For the text-containing cell, return its midpoint in [x, y] coordinate format. 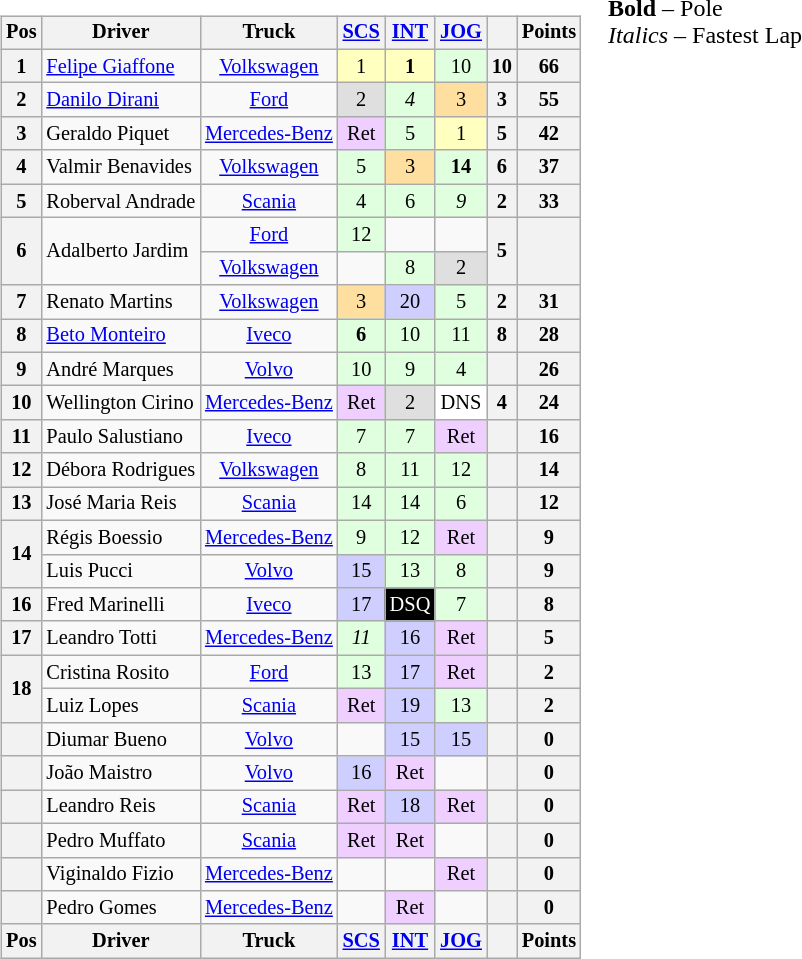
Wellington Cirino [120, 403]
31 [549, 302]
Régis Boessio [120, 537]
DNS [461, 403]
Adalberto Jardim [120, 252]
Cristina Rosito [120, 672]
João Maistro [120, 773]
Danilo Dirani [120, 100]
Roberval Andrade [120, 201]
33 [549, 201]
Luis Pucci [120, 571]
Beto Monteiro [120, 336]
Paulo Salustiano [120, 437]
24 [549, 403]
Leandro Reis [120, 807]
19 [410, 706]
Leandro Totti [120, 638]
Débora Rodrigues [120, 470]
Renato Martins [120, 302]
42 [549, 134]
55 [549, 100]
20 [410, 302]
Felipe Giaffone [120, 66]
Fred Marinelli [120, 605]
Pedro Muffato [120, 840]
Pedro Gomes [120, 908]
Valmir Benavides [120, 167]
37 [549, 167]
André Marques [120, 369]
Diumar Bueno [120, 739]
66 [549, 66]
28 [549, 336]
Geraldo Piquet [120, 134]
26 [549, 369]
DSQ [410, 605]
José Maria Reis [120, 504]
Luiz Lopes [120, 706]
Viginaldo Fizio [120, 874]
